Extract the (x, y) coordinate from the center of the cell holding the provided text.  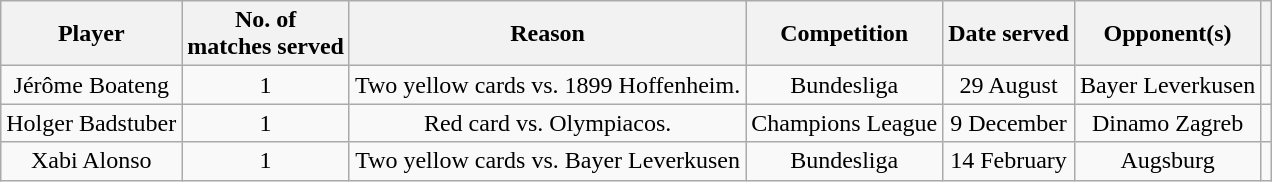
Two yellow cards vs. Bayer Leverkusen (547, 161)
Augsburg (1167, 161)
9 December (1009, 123)
Two yellow cards vs. 1899 Hoffenheim. (547, 85)
Date served (1009, 34)
Opponent(s) (1167, 34)
Xabi Alonso (92, 161)
No. of matches served (266, 34)
Jérôme Boateng (92, 85)
Champions League (844, 123)
Reason (547, 34)
29 August (1009, 85)
14 February (1009, 161)
Bayer Leverkusen (1167, 85)
Competition (844, 34)
Red card vs. Olympiacos. (547, 123)
Dinamo Zagreb (1167, 123)
Holger Badstuber (92, 123)
Player (92, 34)
